Extract the [x, y] coordinate from the center of the cell holding the provided text.  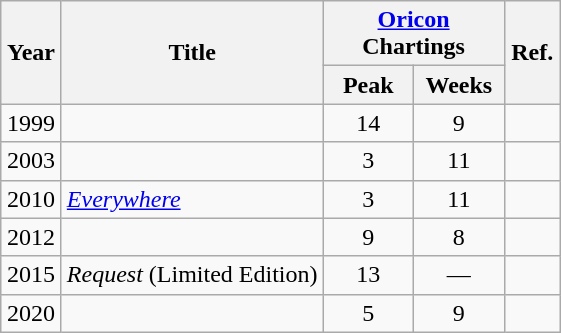
Weeks [460, 85]
2012 [32, 237]
Request (Limited Edition) [192, 275]
14 [368, 123]
Year [32, 52]
Everywhere [192, 199]
Ref. [532, 52]
2015 [32, 275]
— [460, 275]
Peak [368, 85]
2003 [32, 161]
Oricon Chartings [414, 34]
13 [368, 275]
2010 [32, 199]
1999 [32, 123]
8 [460, 237]
2020 [32, 313]
5 [368, 313]
Title [192, 52]
